Search for the cell housing the specified text and yield its (x, y) center coordinate. 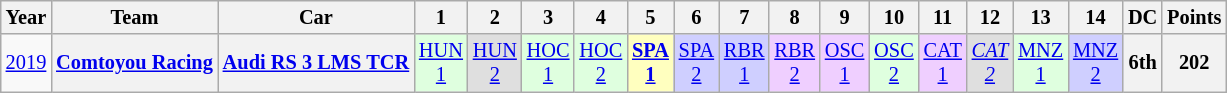
HUN2 (495, 63)
MNZ2 (1096, 63)
SPA1 (650, 63)
14 (1096, 17)
HOC1 (548, 63)
2 (495, 17)
CAT2 (990, 63)
2019 (26, 63)
8 (794, 17)
10 (894, 17)
Team (134, 17)
MNZ1 (1040, 63)
SPA2 (696, 63)
7 (744, 17)
9 (844, 17)
13 (1040, 17)
5 (650, 17)
6 (696, 17)
RBR2 (794, 63)
DC (1142, 17)
Comtoyou Racing (134, 63)
HUN1 (441, 63)
3 (548, 17)
1 (441, 17)
HOC2 (600, 63)
6th (1142, 63)
Points (1194, 17)
CAT1 (943, 63)
Car (316, 17)
Year (26, 17)
OSC1 (844, 63)
OSC2 (894, 63)
4 (600, 17)
RBR1 (744, 63)
202 (1194, 63)
11 (943, 17)
12 (990, 17)
Audi RS 3 LMS TCR (316, 63)
